Return [x, y] of the center of cell containing provided text 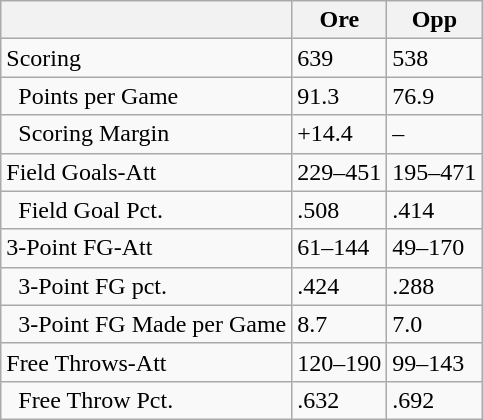
+14.4 [340, 134]
229–451 [340, 172]
3-Point FG-Att [146, 248]
.632 [340, 400]
639 [340, 58]
91.3 [340, 96]
7.0 [434, 324]
Ore [340, 20]
Free Throws-Att [146, 362]
3-Point FG pct. [146, 286]
120–190 [340, 362]
Opp [434, 20]
8.7 [340, 324]
.692 [434, 400]
Scoring [146, 58]
538 [434, 58]
.508 [340, 210]
3-Point FG Made per Game [146, 324]
Field Goal Pct. [146, 210]
Free Throw Pct. [146, 400]
.424 [340, 286]
– [434, 134]
49–170 [434, 248]
Field Goals-Att [146, 172]
195–471 [434, 172]
Scoring Margin [146, 134]
61–144 [340, 248]
99–143 [434, 362]
Points per Game [146, 96]
76.9 [434, 96]
.414 [434, 210]
.288 [434, 286]
